Determine the (X, Y) coordinate at the center of the cell enclosing the given text.  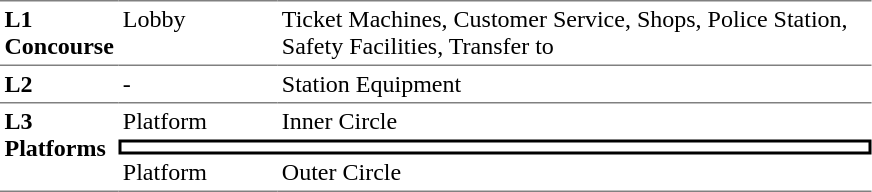
Ticket Machines, Customer Service, Shops, Police Station, Safety Facilities, Transfer to (574, 33)
Inner Circle (574, 122)
L2 (59, 85)
Lobby (198, 33)
Outer Circle (574, 173)
- (198, 85)
Station Equipment (574, 85)
L3Platforms (59, 148)
L1Concourse (59, 33)
